Determine the (X, Y) coordinate at the center of the cell enclosing the given text.  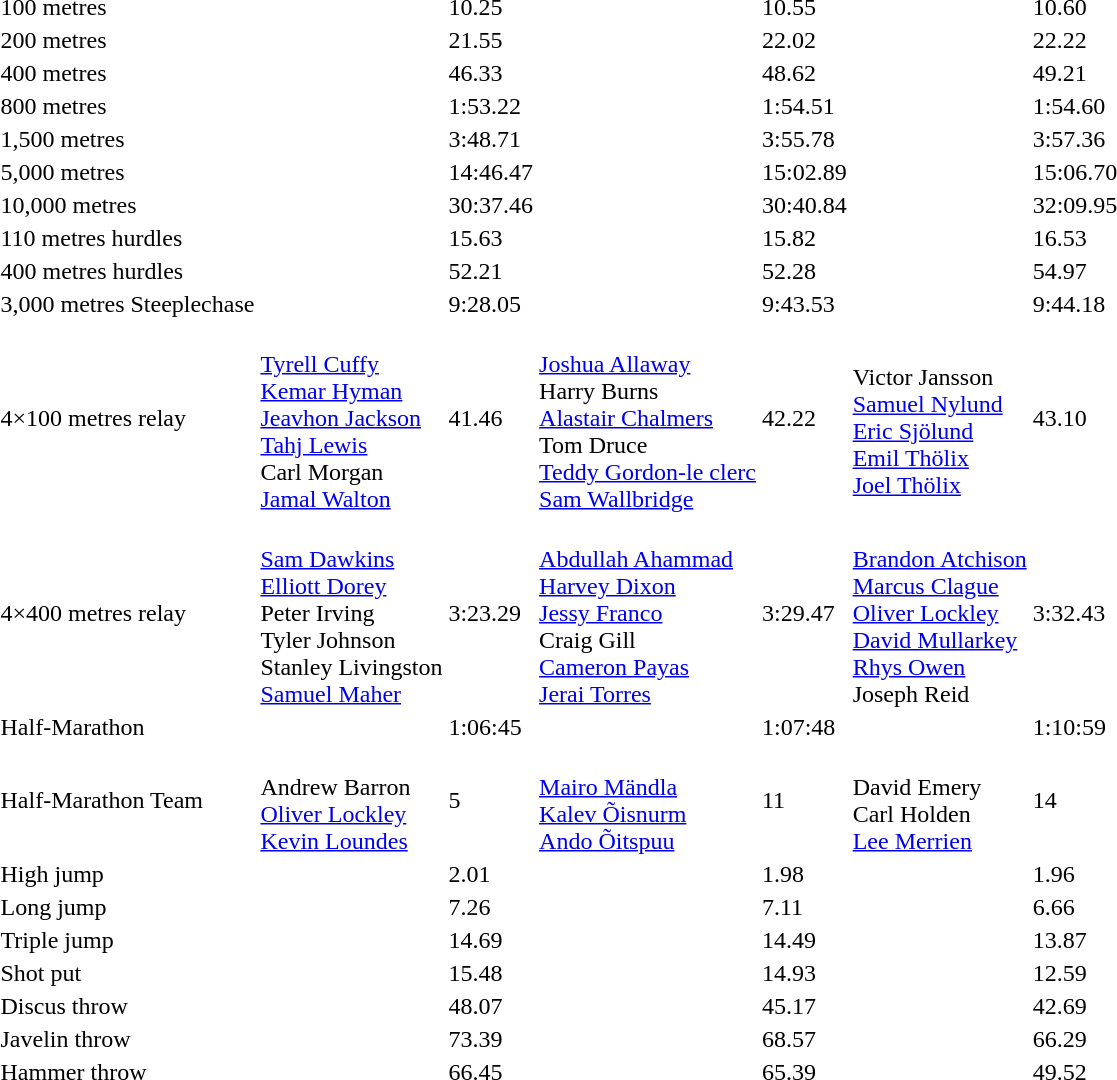
Mairo MändlaKalev ÕisnurmAndo Õitspuu (648, 800)
14:46.47 (491, 172)
7.26 (491, 907)
1.98 (804, 874)
45.17 (804, 1006)
2.01 (491, 874)
7.11 (804, 907)
Andrew BarronOliver LockleyKevin Loundes (352, 800)
14.93 (804, 973)
15.82 (804, 238)
3:48.71 (491, 139)
15.48 (491, 973)
42.22 (804, 418)
30:40.84 (804, 205)
Tyrell CuffyKemar HymanJeavhon JacksonTahj LewisCarl MorganJamal Walton (352, 418)
14.49 (804, 940)
1:53.22 (491, 106)
1:07:48 (804, 727)
46.33 (491, 73)
14.69 (491, 940)
3:55.78 (804, 139)
52.28 (804, 271)
48.07 (491, 1006)
68.57 (804, 1039)
30:37.46 (491, 205)
11 (804, 800)
9:28.05 (491, 304)
3:23.29 (491, 613)
21.55 (491, 40)
5 (491, 800)
Abdullah AhammadHarvey DixonJessy FrancoCraig GillCameron PayasJerai Torres (648, 613)
Joshua AllawayHarry BurnsAlastair ChalmersTom DruceTeddy Gordon-le clercSam Wallbridge (648, 418)
22.02 (804, 40)
Brandon AtchisonMarcus ClagueOliver LockleyDavid MullarkeyRhys OwenJoseph Reid (940, 613)
41.46 (491, 418)
15:02.89 (804, 172)
48.62 (804, 73)
Victor JanssonSamuel NylundEric SjölundEmil ThölixJoel Thölix (940, 418)
15.63 (491, 238)
73.39 (491, 1039)
9:43.53 (804, 304)
David EmeryCarl HoldenLee Merrien (940, 800)
1:54.51 (804, 106)
3:29.47 (804, 613)
52.21 (491, 271)
Sam DawkinsElliott DoreyPeter IrvingTyler JohnsonStanley LivingstonSamuel Maher (352, 613)
1:06:45 (491, 727)
